Extract the (x, y) coordinate from the center of the cell holding the provided text.  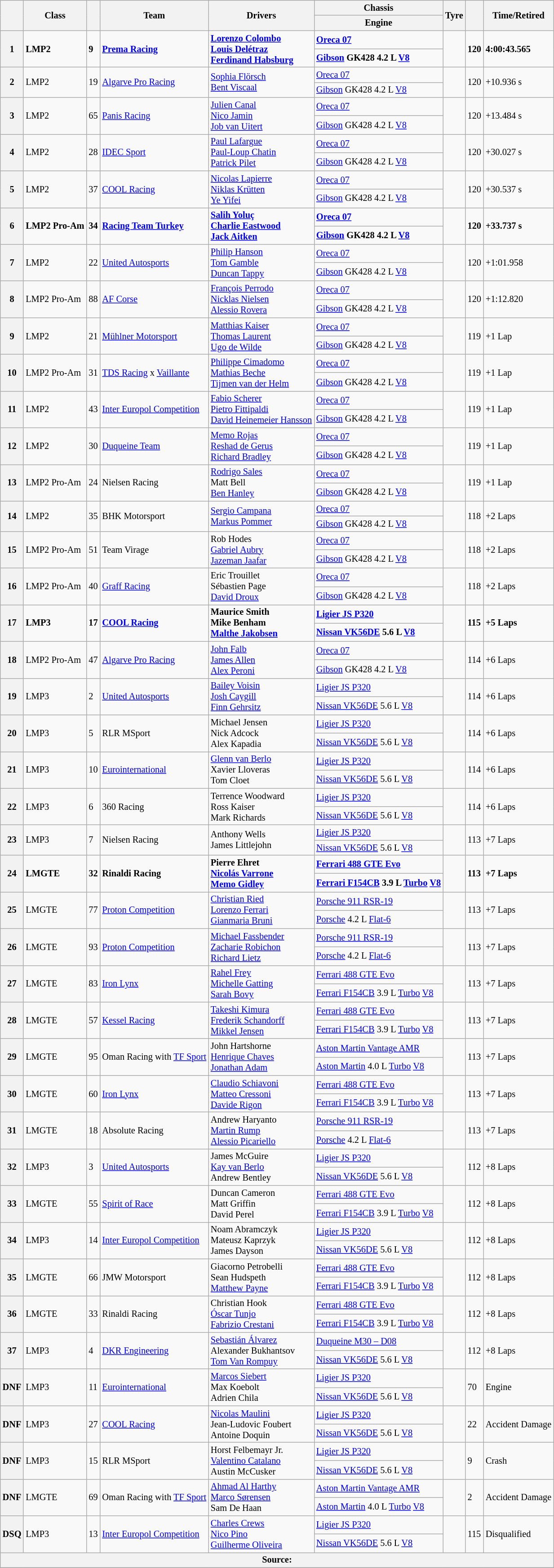
40 (93, 586)
+1:12.820 (519, 299)
Spirit of Race (154, 1204)
Anthony Wells James Littlejohn (261, 840)
Philippe Cimadomo Mathias Beche Tijmen van der Helm (261, 373)
Ahmad Al Harthy Marco Sørensen Sam De Haan (261, 1497)
66 (93, 1277)
Eric Trouillet Sébastien Page David Droux (261, 586)
Noam Abramczyk Mateusz Kaprzyk James Dayson (261, 1240)
Bailey Voisin Josh Caygill Finn Gehrsitz (261, 697)
Christian Ried Lorenzo Ferrari Gianmaria Bruni (261, 910)
20 (12, 733)
John Hartshorne Henrique Chaves Jonathan Adam (261, 1057)
Panis Racing (154, 116)
360 Racing (154, 807)
Prema Racing (154, 49)
+1:01.958 (519, 262)
Tyre (454, 15)
Glenn van Berlo Xavier Lloveras Tom Cloet (261, 770)
TDS Racing x Vaillante (154, 373)
Lorenzo Colombo Louis Delétraz Ferdinand Habsburg (261, 49)
51 (93, 550)
Takeshi Kimura Frederik Schandorff Mikkel Jensen (261, 1020)
Duqueine M30 – D08 (378, 1341)
25 (12, 910)
JMW Motorsport (154, 1277)
Drivers (261, 15)
1 (12, 49)
12 (12, 446)
Fabio Scherer Pietro Fittipaldi David Heinemeier Hansson (261, 409)
DKR Engineering (154, 1350)
Claudio Schiavoni Matteo Cressoni Davide Rigon (261, 1094)
Memo Rojas Reshad de Gerus Richard Bradley (261, 446)
Terrence Woodward Ross Kaiser Mark Richards (261, 807)
Source: (277, 1560)
Crash (519, 1461)
+10.936 s (519, 82)
Rahel Frey Michelle Gatting Sarah Bovy (261, 984)
83 (93, 984)
François Perrodo Nicklas Nielsen Alessio Rovera (261, 299)
Graff Racing (154, 586)
+30.027 s (519, 152)
60 (93, 1094)
Michael Fassbender Zacharie Robichon Richard Lietz (261, 947)
16 (12, 586)
Chassis (378, 8)
Matthias Kaiser Thomas Laurent Ugo de Wilde (261, 336)
Disqualified (519, 1534)
AF Corse (154, 299)
Horst Felbemayr Jr. Valentino Catalano Austin McCusker (261, 1461)
James McGuire Kay van Berlo Andrew Bentley (261, 1167)
Duqueine Team (154, 446)
70 (474, 1387)
Absolute Racing (154, 1130)
+33.737 s (519, 226)
Time/Retired (519, 15)
29 (12, 1057)
77 (93, 910)
Maurice Smith Mike Benham Malthe Jakobsen (261, 623)
DSQ (12, 1534)
57 (93, 1020)
Sebastián Álvarez Alexander Bukhantsov Tom Van Rompuy (261, 1350)
36 (12, 1314)
Duncan Cameron Matt Griffin David Perel (261, 1204)
Team Virage (154, 550)
43 (93, 409)
Philip Hanson Tom Gamble Duncan Tappy (261, 262)
Salih Yoluç Charlie Eastwood Jack Aitken (261, 226)
4:00:43.565 (519, 49)
John Falb James Allen Alex Peroni (261, 660)
+30.537 s (519, 189)
Sergio Campana Markus Pommer (261, 516)
Rob Hodes Gabriel Aubry Jazeman Jaafar (261, 550)
8 (12, 299)
Nicolas Maulini Jean-Ludovic Foubert Antoine Doquin (261, 1424)
55 (93, 1204)
65 (93, 116)
Nicolas Lapierre Niklas Krütten Ye Yifei (261, 189)
Michael Jensen Nick Adcock Alex Kapadia (261, 733)
Giacorno Petrobelli Sean Hudspeth Matthew Payne (261, 1277)
47 (93, 660)
Andrew Haryanto Martin Rump Alessio Picariello (261, 1130)
Rodrigo Sales Matt Bell Ben Hanley (261, 483)
IDEC Sport (154, 152)
Pierre Ehret Nicolás Varrone Memo Gidley (261, 874)
Kessel Racing (154, 1020)
95 (93, 1057)
Racing Team Turkey (154, 226)
Paul Lafargue Paul-Loup Chatin Patrick Pilet (261, 152)
Charles Crews Nico Pino Guilherme Oliveira (261, 1534)
Julien Canal Nico Jamin Job van Uitert (261, 116)
Class (55, 15)
Marcos Siebert Max Koebolt Adrien Chila (261, 1387)
+13.484 s (519, 116)
Mühlner Motorsport (154, 336)
26 (12, 947)
Sophia Flörsch Bent Viscaal (261, 82)
BHK Motorsport (154, 516)
88 (93, 299)
+5 Laps (519, 623)
Christian Hook Óscar Tunjo Fabrizio Crestani (261, 1314)
23 (12, 840)
93 (93, 947)
Team (154, 15)
69 (93, 1497)
